Find where the given text appears and provide that cell's center as [X, Y] coordinate. 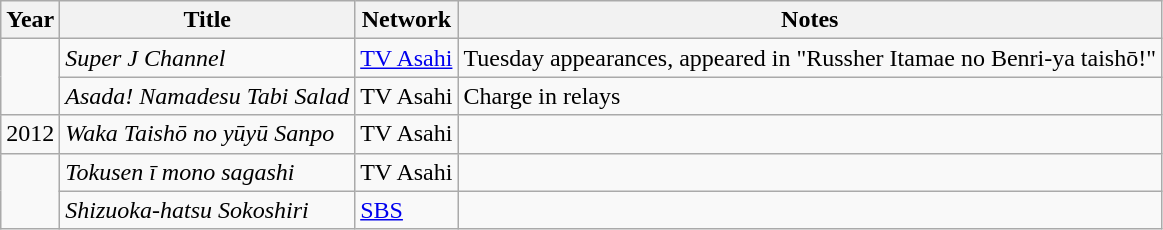
Super J Channel [208, 58]
2012 [30, 134]
Tuesday appearances, appeared in "Russher Itamae no Benri-ya taishō!" [810, 58]
Notes [810, 20]
Charge in relays [810, 96]
Shizuoka-hatsu Sokoshiri [208, 210]
Tokusen ī mono sagashi [208, 172]
SBS [406, 210]
Asada! Namadesu Tabi Salad [208, 96]
Title [208, 20]
Year [30, 20]
Network [406, 20]
Waka Taishō no yūyū Sanpo [208, 134]
